Identify which cell holds the provided text, then report its (X, Y) central coordinate. 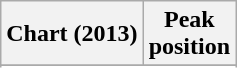
Peakposition (189, 34)
Chart (2013) (72, 34)
